Pinpoint the cell where the given text exists, returning its (X, Y) midpoint coordinate. 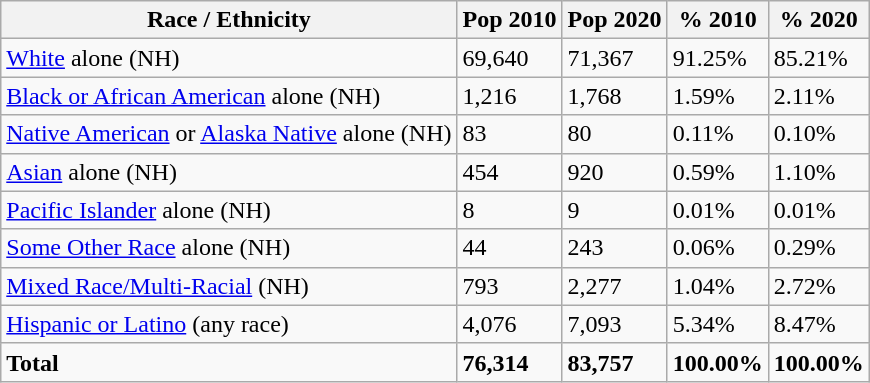
0.06% (718, 248)
9 (614, 210)
71,367 (614, 58)
Race / Ethnicity (229, 20)
Black or African American alone (NH) (229, 96)
% 2020 (818, 20)
243 (614, 248)
2,277 (614, 286)
80 (614, 134)
Total (229, 362)
1.59% (718, 96)
Mixed Race/Multi-Racial (NH) (229, 286)
0.11% (718, 134)
91.25% (718, 58)
0.10% (818, 134)
8 (510, 210)
Hispanic or Latino (any race) (229, 324)
4,076 (510, 324)
76,314 (510, 362)
0.29% (818, 248)
Asian alone (NH) (229, 172)
44 (510, 248)
920 (614, 172)
1,768 (614, 96)
Native American or Alaska Native alone (NH) (229, 134)
Pop 2020 (614, 20)
69,640 (510, 58)
White alone (NH) (229, 58)
1,216 (510, 96)
2.11% (818, 96)
7,093 (614, 324)
8.47% (818, 324)
5.34% (718, 324)
1.04% (718, 286)
% 2010 (718, 20)
Pacific Islander alone (NH) (229, 210)
2.72% (818, 286)
Pop 2010 (510, 20)
0.59% (718, 172)
83,757 (614, 362)
793 (510, 286)
83 (510, 134)
1.10% (818, 172)
454 (510, 172)
85.21% (818, 58)
Some Other Race alone (NH) (229, 248)
